Search for the cell housing the specified text and yield its [X, Y] center coordinate. 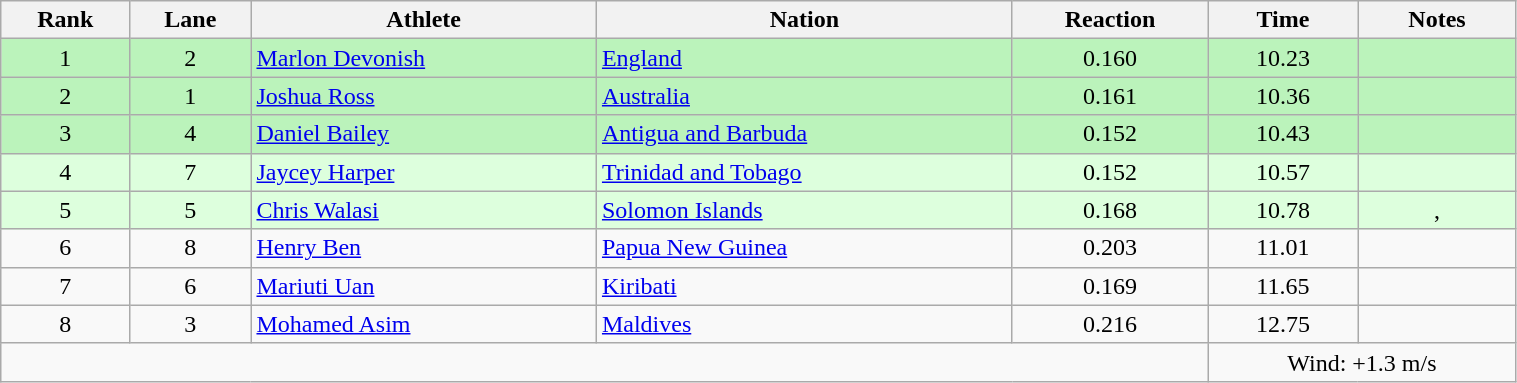
10.78 [1283, 210]
Marlon Devonish [424, 58]
Daniel Bailey [424, 134]
Australia [804, 96]
0.203 [1110, 248]
Kiribati [804, 286]
Chris Walasi [424, 210]
Time [1283, 20]
Jaycey Harper [424, 172]
Papua New Guinea [804, 248]
Mariuti Uan [424, 286]
0.161 [1110, 96]
0.169 [1110, 286]
0.216 [1110, 324]
Athlete [424, 20]
Lane [190, 20]
Henry Ben [424, 248]
0.168 [1110, 210]
11.01 [1283, 248]
, [1437, 210]
England [804, 58]
Rank [66, 20]
10.23 [1283, 58]
12.75 [1283, 324]
Mohamed Asim [424, 324]
Reaction [1110, 20]
Maldives [804, 324]
Solomon Islands [804, 210]
10.36 [1283, 96]
Trinidad and Tobago [804, 172]
Notes [1437, 20]
10.43 [1283, 134]
11.65 [1283, 286]
Nation [804, 20]
0.160 [1110, 58]
10.57 [1283, 172]
Joshua Ross [424, 96]
Wind: +1.3 m/s [1362, 362]
Antigua and Barbuda [804, 134]
